Provide the [X, Y] coordinate of the cell's center where the given text is located.  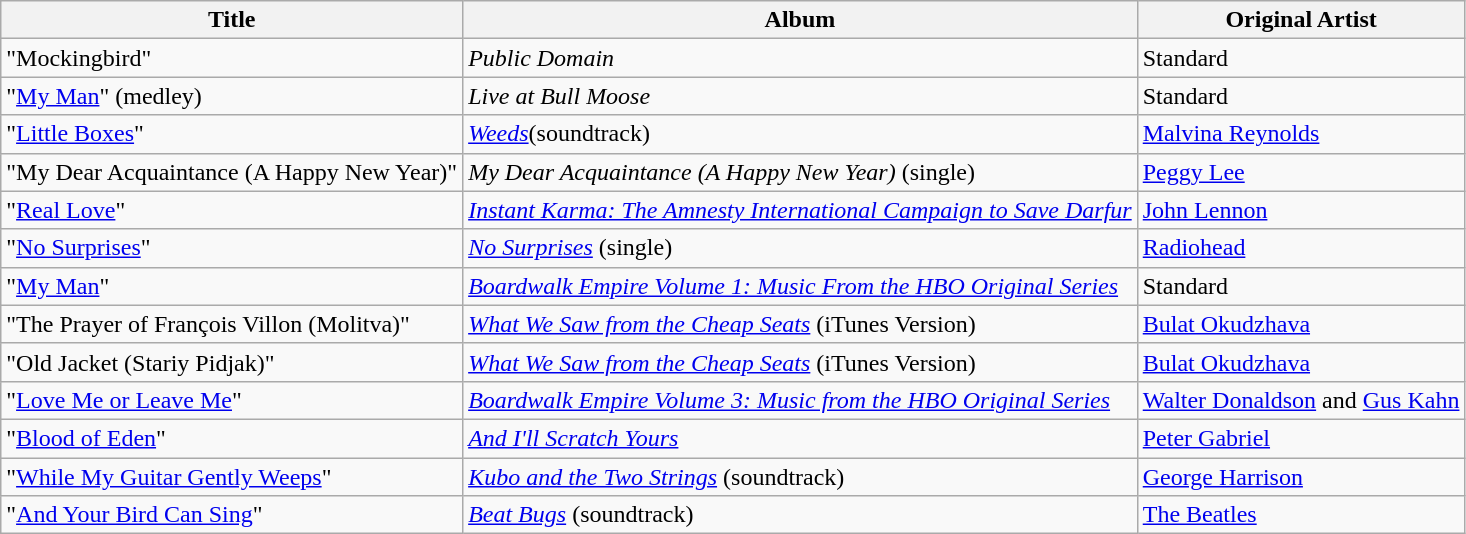
"No Surprises" [232, 248]
"And Your Bird Can Sing" [232, 515]
Beat Bugs (soundtrack) [800, 515]
"Love Me or Leave Me" [232, 400]
Radiohead [1301, 248]
"Old Jacket (Stariy Pidjak)" [232, 362]
No Surprises (single) [800, 248]
"Little Boxes" [232, 134]
"My Dear Acquaintance (A Happy New Year)" [232, 172]
Kubo and the Two Strings (soundtrack) [800, 477]
"My Man" [232, 286]
Peter Gabriel [1301, 438]
Weeds(soundtrack) [800, 134]
Boardwalk Empire Volume 1: Music From the HBO Original Series [800, 286]
"The Prayer of François Villon (Molitva)" [232, 324]
Instant Karma: The Amnesty International Campaign to Save Darfur [800, 210]
Peggy Lee [1301, 172]
Live at Bull Moose [800, 96]
"Blood of Eden" [232, 438]
My Dear Acquaintance (A Happy New Year) (single) [800, 172]
Album [800, 20]
"While My Guitar Gently Weeps" [232, 477]
Walter Donaldson and Gus Kahn [1301, 400]
"Real Love" [232, 210]
Public Domain [800, 58]
George Harrison [1301, 477]
"Mockingbird" [232, 58]
Title [232, 20]
Original Artist [1301, 20]
The Beatles [1301, 515]
John Lennon [1301, 210]
Boardwalk Empire Volume 3: Music from the HBO Original Series [800, 400]
Malvina Reynolds [1301, 134]
"My Man" (medley) [232, 96]
And I'll Scratch Yours [800, 438]
